Detect which cell encompasses the target text, then output its [x, y] center coordinate. 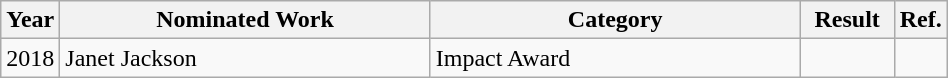
Ref. [920, 20]
2018 [30, 58]
Janet Jackson [245, 58]
Nominated Work [245, 20]
Result [847, 20]
Category [615, 20]
Impact Award [615, 58]
Year [30, 20]
